Capture the cell that displays the provided text and extract its (X, Y) central coordinate. 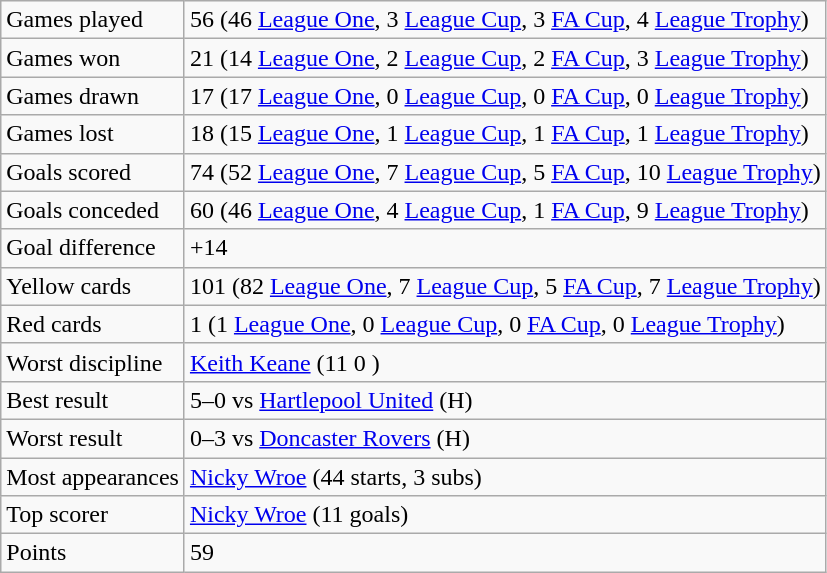
5–0 vs Hartlepool United (H) (505, 400)
Red cards (93, 324)
Games played (93, 20)
Points (93, 553)
Worst discipline (93, 362)
56 (46 League One, 3 League Cup, 3 FA Cup, 4 League Trophy) (505, 20)
Nicky Wroe (11 goals) (505, 515)
74 (52 League One, 7 League Cup, 5 FA Cup, 10 League Trophy) (505, 172)
Games won (93, 58)
Worst result (93, 438)
Yellow cards (93, 286)
Goals conceded (93, 210)
Goals scored (93, 172)
Top scorer (93, 515)
Games lost (93, 134)
0–3 vs Doncaster Rovers (H) (505, 438)
59 (505, 553)
Nicky Wroe (44 starts, 3 subs) (505, 477)
Best result (93, 400)
21 (14 League One, 2 League Cup, 2 FA Cup, 3 League Trophy) (505, 58)
Most appearances (93, 477)
18 (15 League One, 1 League Cup, 1 FA Cup, 1 League Trophy) (505, 134)
+14 (505, 248)
60 (46 League One, 4 League Cup, 1 FA Cup, 9 League Trophy) (505, 210)
1 (1 League One, 0 League Cup, 0 FA Cup, 0 League Trophy) (505, 324)
Keith Keane (11 0 ) (505, 362)
101 (82 League One, 7 League Cup, 5 FA Cup, 7 League Trophy) (505, 286)
Goal difference (93, 248)
Games drawn (93, 96)
17 (17 League One, 0 League Cup, 0 FA Cup, 0 League Trophy) (505, 96)
